Output the [x, y] coordinate of the center of the cell containing the given text.  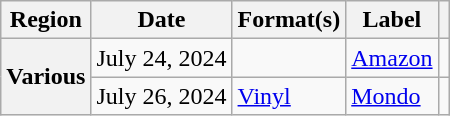
July 24, 2024 [162, 58]
Format(s) [289, 20]
Label [392, 20]
Date [162, 20]
Region [46, 20]
July 26, 2024 [162, 96]
Vinyl [289, 96]
Various [46, 77]
Amazon [392, 58]
Mondo [392, 96]
